Provide the [x, y] coordinate of the cell's center where the given text is located.  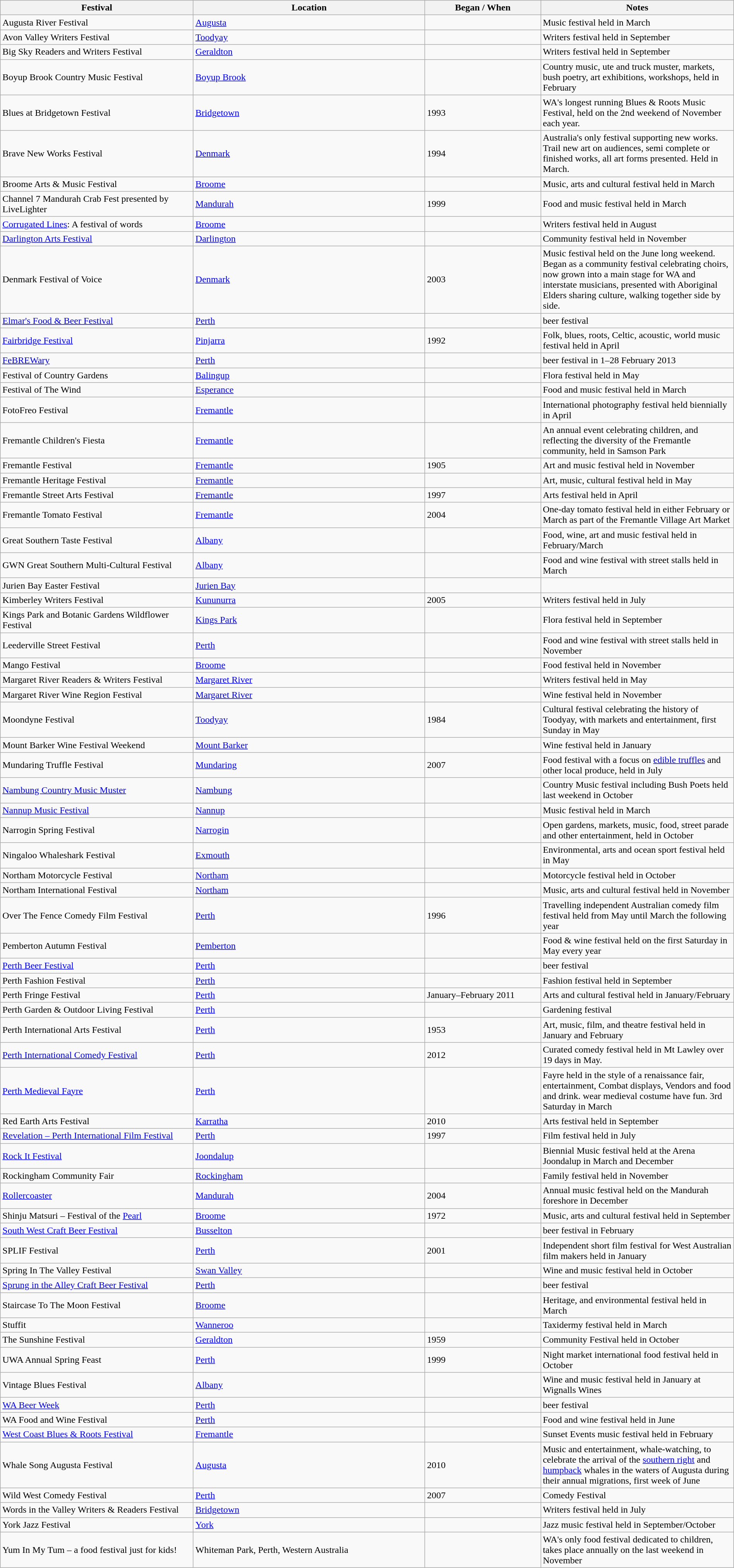
Broome Arts & Music Festival [97, 184]
Arts and cultural festival held in January/February [637, 995]
Brave New Works Festival [97, 153]
Film festival held in July [637, 1136]
Arts festival held in April [637, 495]
Pemberton Autumn Festival [97, 946]
Food festival held in November [637, 665]
Environmental, arts and ocean sport festival held in May [637, 855]
Independent short film festival for West Australian film makers held in January [637, 1250]
Festival of The Wind [97, 390]
Pinjarra [309, 341]
Darlington Arts Festival [97, 239]
1905 [483, 465]
Perth Garden & Outdoor Living Festival [97, 1010]
Art, music, cultural festival held in May [637, 480]
Jurien Bay Easter Festival [97, 585]
WA Food and Wine Festival [97, 1420]
Nannup Music Festival [97, 810]
UWA Annual Spring Feast [97, 1360]
Stuffit [97, 1325]
Writers festival held in May [637, 680]
Perth Fashion Festival [97, 980]
2003 [483, 280]
Travelling independent Australian comedy film festival held from May until March the following year [637, 915]
Taxidermy festival held in March [637, 1325]
Channel 7 Mandurah Crab Fest presented by LiveLighter [97, 204]
Began / When [483, 8]
Ningaloo Whaleshark Festival [97, 855]
Biennial Music festival held at the Arena Joondalup in March and December [637, 1156]
Food & wine festival held on the first Saturday in May every year [637, 946]
Big Sky Readers and Writers Festival [97, 52]
Annual music festival held on the Mandurah foreshore in December [637, 1196]
Food and wine festival with street stalls held in November [637, 645]
Fremantle Street Arts Festival [97, 495]
Joondalup [309, 1156]
Food and wine festival with street stalls held in March [637, 565]
beer festival in February [637, 1230]
Flora festival held in May [637, 375]
Perth Beer Festival [97, 965]
WA Beer Week [97, 1405]
Kings Park and Botanic Gardens Wildflower Festival [97, 620]
Blues at Bridgetown Festival [97, 113]
West Coast Blues & Roots Festival [97, 1434]
Wine and music festival held in January at Wignalls Wines [637, 1385]
Arts festival held in September [637, 1121]
Nannup [309, 810]
Festival of Country Gardens [97, 375]
International photography festival held biennially in April [637, 410]
One-day tomato festival held in either February or March as part of the Fremantle Village Art Market [637, 515]
Curated comedy festival held in Mt Lawley over 19 days in May. [637, 1055]
Fremantle Children's Fiesta [97, 440]
Wild West Comedy Festival [97, 1495]
Fremantle Heritage Festival [97, 480]
Spring In The Valley Festival [97, 1270]
Heritage, and environmental festival held in March [637, 1305]
Mount Barker Wine Festival Weekend [97, 745]
WA's only food festival dedicated to children, takes place annually on the last weekend in November [637, 1550]
Art, music, film, and theatre festival held in January and February [637, 1030]
1972 [483, 1216]
Open gardens, markets, music, food, street parade and other entertainment, held in October [637, 830]
Music, arts and cultural festival held in March [637, 184]
Over The Fence Comedy Film Festival [97, 915]
Perth Fringe Festival [97, 995]
Elmar's Food & Beer Festival [97, 320]
York Jazz Festival [97, 1525]
Staircase To The Moon Festival [97, 1305]
1993 [483, 113]
Busselton [309, 1230]
Words in the Valley Writers & Readers Festival [97, 1510]
Wine festival held in November [637, 695]
beer festival in 1–28 February 2013 [637, 361]
Folk, blues, roots, Celtic, acoustic, world music festival held in April [637, 341]
Comedy Festival [637, 1495]
Karratha [309, 1121]
Boyup Brook Country Music Festival [97, 77]
Wanneroo [309, 1325]
Food festival with a focus on edible truffles and other local produce, held in July [637, 765]
Country music, ute and truck muster, markets, bush poetry, art exhibitions, workshops, held in February [637, 77]
SPLIF Festival [97, 1250]
Yum In My Tum – a food festival just for kids! [97, 1550]
Northam International Festival [97, 890]
Boyup Brook [309, 77]
Rollercoaster [97, 1196]
Wine festival held in January [637, 745]
Rockingham [309, 1176]
2012 [483, 1055]
Kings Park [309, 620]
FotoFreo Festival [97, 410]
Food and wine festival held in June [637, 1420]
1992 [483, 341]
Fremantle Festival [97, 465]
Nambung [309, 790]
1994 [483, 153]
Gardening festival [637, 1010]
GWN Great Southern Multi-Cultural Festival [97, 565]
Mundaring Truffle Festival [97, 765]
Perth International Arts Festival [97, 1030]
Whiteman Park, Perth, Western Australia [309, 1550]
Wine and music festival held in October [637, 1270]
Art and music festival held in November [637, 465]
Northam Motorcycle Festival [97, 875]
2001 [483, 1250]
Perth Medieval Fayre [97, 1091]
Esperance [309, 390]
Australia's only festival supporting new works. Trail new art on audiences, semi complete or finished works, all art forms presented. Held in March. [637, 153]
Mango Festival [97, 665]
Mount Barker [309, 745]
Jurien Bay [309, 585]
Music, arts and cultural festival held in September [637, 1216]
Fashion festival held in September [637, 980]
Country Music festival including Bush Poets held last weekend in October [637, 790]
Writers festival held in August [637, 224]
Margaret River Wine Region Festival [97, 695]
Motorcycle festival held in October [637, 875]
Revelation – Perth International Film Festival [97, 1136]
The Sunshine Festival [97, 1340]
2005 [483, 600]
1959 [483, 1340]
Narrogin Spring Festival [97, 830]
Red Earth Arts Festival [97, 1121]
Kimberley Writers Festival [97, 600]
Avon Valley Writers Festival [97, 37]
Corrugated Lines: A festival of words [97, 224]
South West Craft Beer Festival [97, 1230]
Rock It Festival [97, 1156]
Augusta River Festival [97, 22]
Narrogin [309, 830]
York [309, 1525]
1984 [483, 720]
Nambung Country Music Muster [97, 790]
Sprung in the Alley Craft Beer Festival [97, 1285]
January–February 2011 [483, 995]
Great Southern Taste Festival [97, 540]
Jazz music festival held in September/October [637, 1525]
Shinju Matsuri – Festival of the Pearl [97, 1216]
Food, wine, art and music festival held in February/March [637, 540]
Darlington [309, 239]
Night market international food festival held in October [637, 1360]
An annual event celebrating children, and reflecting the diversity of the Fremantle community, held in Samson Park [637, 440]
1996 [483, 915]
Festival [97, 8]
Sunset Events music festival held in February [637, 1434]
FeBREWary [97, 361]
Vintage Blues Festival [97, 1385]
Margaret River Readers & Writers Festival [97, 680]
Flora festival held in September [637, 620]
Exmouth [309, 855]
Community Festival held in October [637, 1340]
Mundaring [309, 765]
Pemberton [309, 946]
Moondyne Festival [97, 720]
Leederville Street Festival [97, 645]
Rockingham Community Fair [97, 1176]
Kununurra [309, 600]
Denmark Festival of Voice [97, 280]
Cultural festival celebrating the history of Toodyay, with markets and entertainment, first Sunday in May [637, 720]
Perth International Comedy Festival [97, 1055]
Notes [637, 8]
Whale Song Augusta Festival [97, 1465]
WA's longest running Blues & Roots Music Festival, held on the 2nd weekend of November each year. [637, 113]
Balingup [309, 375]
Fremantle Tomato Festival [97, 515]
Community festival held in November [637, 239]
Fairbridge Festival [97, 341]
Family festival held in November [637, 1176]
Music, arts and cultural festival held in November [637, 890]
Location [309, 8]
1953 [483, 1030]
Swan Valley [309, 1270]
